Search for the cell housing the specified text and yield its [X, Y] center coordinate. 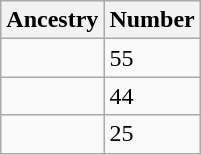
25 [152, 134]
Number [152, 20]
55 [152, 58]
44 [152, 96]
Ancestry [52, 20]
